Provide the (x, y) coordinate of the cell's center where the given text is located.  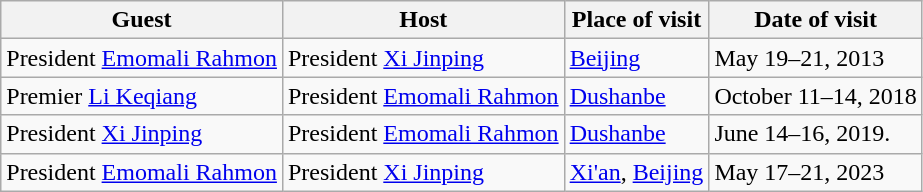
Guest (142, 20)
Xi'an, Beijing (636, 172)
May 17–21, 2023 (816, 172)
Date of visit (816, 20)
Beijing (636, 58)
May 19–21, 2013 (816, 58)
Host (423, 20)
October 11–14, 2018 (816, 96)
Premier Li Keqiang (142, 96)
Place of visit (636, 20)
June 14–16, 2019. (816, 134)
